Return the [x, y] coordinate for the center point of the cell that contains the specified text.  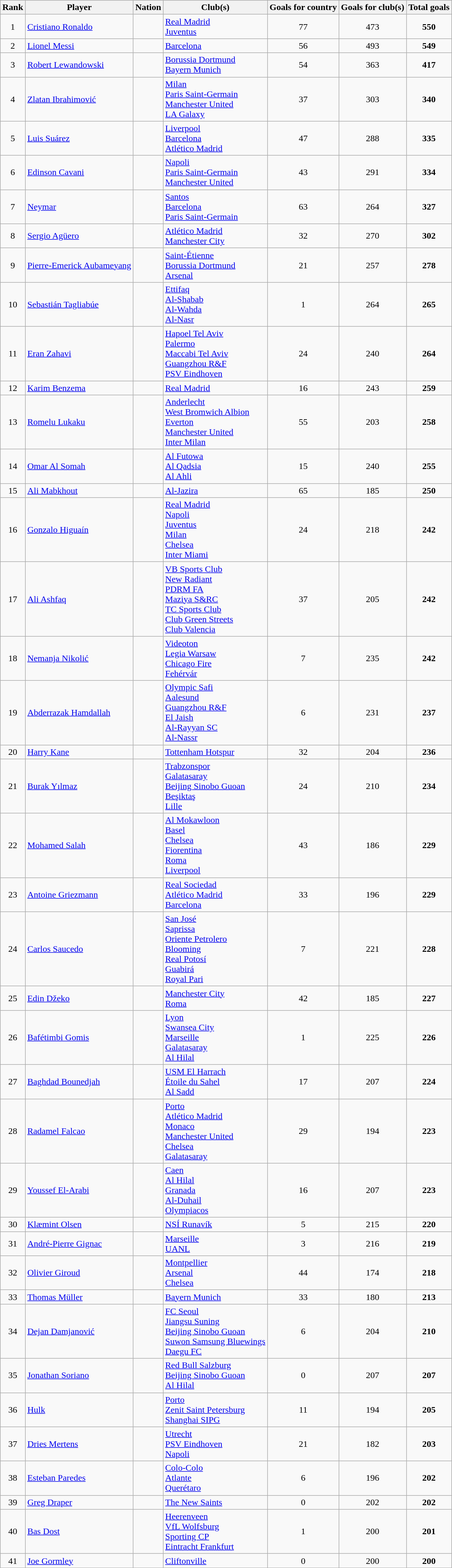
291 [373, 172]
201 [429, 1531]
55 [303, 422]
Olympic Safi Aalesund Guangzhou R&F El Jaish Al-Rayyan SC Al-Nassr [215, 713]
Omar Al Somah [79, 466]
Sebastián Tagliabúe [79, 304]
236 [429, 752]
215 [373, 1225]
2 [13, 46]
Napoli Paris Saint-Germain Manchester United [215, 172]
Liverpool Barcelona Atlético Madrid [215, 138]
182 [373, 1444]
20 [13, 752]
77 [303, 27]
Lionel Messi [79, 46]
Videoton Legia Warsaw Chicago Fire Fehérvár [215, 659]
Goals for club(s) [373, 7]
Radamel Falcao [79, 1131]
54 [303, 65]
327 [429, 207]
10 [13, 304]
493 [373, 46]
Hulk [79, 1410]
288 [373, 138]
Real Sociedad Atlético Madrid Barcelona [215, 895]
Bas Dost [79, 1531]
224 [429, 1082]
Olivier Giroud [79, 1273]
265 [429, 304]
Real Madrid Juventus [215, 27]
259 [429, 388]
Cliftonville [215, 1561]
270 [373, 236]
221 [373, 949]
Antoine Griezmann [79, 895]
Real Madrid [215, 388]
Bayern Munich [215, 1297]
258 [429, 422]
Atlético Madrid Manchester City [215, 236]
550 [429, 27]
39 [13, 1502]
237 [429, 713]
Red Bull Salzburg Beijing Sinobo Guoan Al Hilal [215, 1375]
Goals for country [303, 7]
Ali Mabkhout [79, 491]
220 [429, 1225]
Milan Paris Saint-Germain Manchester United LA Galaxy [215, 99]
Klæmint Olsen [79, 1225]
234 [429, 786]
Dries Mertens [79, 1444]
Tottenham Hotspur [215, 752]
Porto Zenit Saint Petersburg Shanghai SIPG [215, 1410]
27 [13, 1082]
Harry Kane [79, 752]
303 [373, 99]
225 [373, 1037]
40 [13, 1531]
228 [429, 949]
26 [13, 1037]
Rank [13, 7]
Joe Gormley [79, 1561]
216 [373, 1244]
Heerenveen VfL Wolfsburg Sporting CP Eintracht Frankfurt [215, 1531]
Caen Al Hilal Granada Al-Duhail Olympiacos [215, 1190]
Trabzonspor Galatasaray Beijing Sinobo Guoan Beşiktaş Lille [215, 786]
Al-Jazira [215, 491]
Club(s) [215, 7]
Lyon Swansea City Marseille Galatasaray Al Hilal [215, 1037]
219 [429, 1244]
Gonzalo Higuaín [79, 530]
Romelu Lukaku [79, 422]
257 [373, 265]
NSÍ Runavík [215, 1225]
Santos Barcelona Paris Saint-Germain [215, 207]
Total goals [429, 7]
Dejan Damjanović [79, 1331]
227 [429, 998]
Baghdad Bounedjah [79, 1082]
41 [13, 1561]
25 [13, 998]
65 [303, 491]
63 [303, 207]
38 [13, 1478]
USM El Harrach Étoile du Sahel Al Sadd [215, 1082]
Abderrazak Hamdallah [79, 713]
9 [13, 265]
Robert Lewandowski [79, 65]
231 [373, 713]
Ali Ashfaq [79, 599]
The New Saints [215, 1502]
56 [303, 46]
Bafétimbi Gomis [79, 1037]
12 [13, 388]
Al Futowa Al Qadsia Al Ahli [215, 466]
334 [429, 172]
Montpellier Arsenal Chelsea [215, 1273]
18 [13, 659]
Esteban Paredes [79, 1478]
226 [429, 1037]
Utrecht PSV Eindhoven Napoli [215, 1444]
28 [13, 1131]
Karim Benzema [79, 388]
278 [429, 265]
34 [13, 1331]
Luis Suárez [79, 138]
Marseille UANL [215, 1244]
Porto Atlético Madrid Monaco Manchester United Chelsea Galatasaray [215, 1131]
22 [13, 845]
Ettifaq Al-Shabab Al-Wahda Al-Nasr [215, 304]
Saint-Étienne Borussia Dortmund Arsenal [215, 265]
Burak Yılmaz [79, 786]
Mohamed Salah [79, 845]
14 [13, 466]
243 [373, 388]
47 [303, 138]
Carlos Saucedo [79, 949]
335 [429, 138]
549 [429, 46]
Neymar [79, 207]
31 [13, 1244]
Manchester City Roma [215, 998]
San José Saprissa Oriente Petrolero Blooming Real Potosí Guabirá Royal Pari [215, 949]
302 [429, 236]
23 [13, 895]
Colo-Colo Atlante Querétaro [215, 1478]
Cristiano Ronaldo [79, 27]
Nation [148, 7]
35 [13, 1375]
44 [303, 1273]
Borussia Dortmund Bayern Munich [215, 65]
213 [429, 1297]
8 [13, 236]
13 [13, 422]
Anderlecht West Bromwich Albion Everton Manchester United Inter Milan [215, 422]
Thomas Müller [79, 1297]
250 [429, 491]
174 [373, 1273]
36 [13, 1410]
186 [373, 845]
30 [13, 1225]
Pierre-Emerick Aubameyang [79, 265]
Hapoel Tel Aviv Palermo Maccabi Tel Aviv Guangzhou R&F PSV Eindhoven [215, 353]
Youssef El-Arabi [79, 1190]
Sergio Agüero [79, 236]
19 [13, 713]
340 [429, 99]
Player [79, 7]
Real Madrid Napoli Juventus Milan Chelsea Inter Miami [215, 530]
473 [373, 27]
42 [303, 998]
Edinson Cavani [79, 172]
235 [373, 659]
Jonathan Soriano [79, 1375]
Al Mokawloon Basel Chelsea Fiorentina Roma Liverpool [215, 845]
4 [13, 99]
André-Pierre Gignac [79, 1244]
Edin Džeko [79, 998]
417 [429, 65]
255 [429, 466]
Zlatan Ibrahimović [79, 99]
FC Seoul Jiangsu Suning Beijing Sinobo Guoan Suwon Samsung Bluewings Daegu FC [215, 1331]
VB Sports Club New Radiant PDRM FA Maziya S&RC TC Sports Club Club Green Streets Club Valencia [215, 599]
363 [373, 65]
Greg Draper [79, 1502]
Nemanja Nikolić [79, 659]
Barcelona [215, 46]
Eran Zahavi [79, 353]
180 [373, 1297]
